Determine the (x, y) coordinate at the center of the cell enclosing the given text.  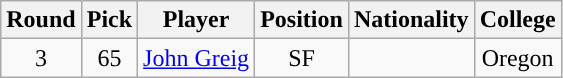
College (518, 20)
Round (41, 20)
65 (109, 58)
Nationality (411, 20)
Pick (109, 20)
SF (302, 58)
Position (302, 20)
Oregon (518, 58)
3 (41, 58)
Player (196, 20)
John Greig (196, 58)
